Detect which cell encompasses the target text, then output its (x, y) center coordinate. 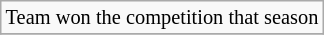
Team won the competition that season (162, 17)
